Extract the [x, y] coordinate from the center of the cell holding the provided text.  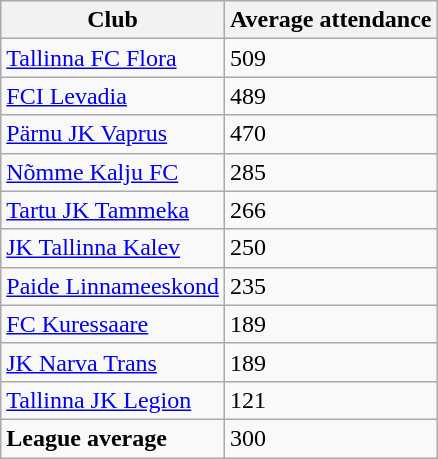
Tallinna JK Legion [113, 400]
FC Kuressaare [113, 324]
235 [330, 286]
Pärnu JK Vaprus [113, 134]
Paide Linnameeskond [113, 286]
300 [330, 438]
JK Narva Trans [113, 362]
285 [330, 172]
Club [113, 20]
Nõmme Kalju FC [113, 172]
470 [330, 134]
League average [113, 438]
Tartu JK Tammeka [113, 210]
FCI Levadia [113, 96]
489 [330, 96]
121 [330, 400]
266 [330, 210]
Tallinna FC Flora [113, 58]
509 [330, 58]
Average attendance [330, 20]
250 [330, 248]
JK Tallinna Kalev [113, 248]
